Find where the given text appears and provide that cell's center as [X, Y] coordinate. 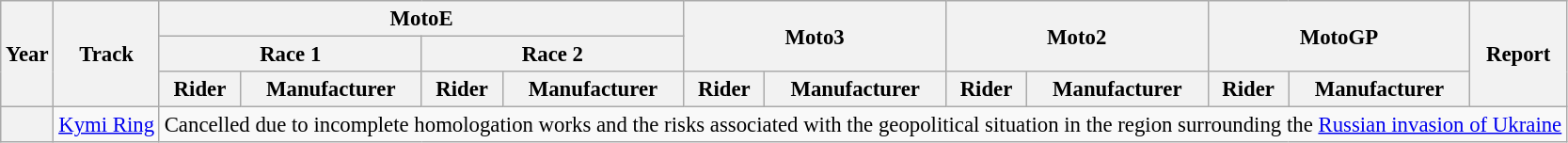
MotoGP [1339, 36]
Year [27, 55]
Moto2 [1076, 36]
MotoE [421, 19]
Kymi Ring [106, 125]
Race 2 [553, 55]
Moto3 [815, 36]
Track [106, 55]
Race 1 [290, 55]
Report [1518, 55]
